Capture the cell that displays the provided text and extract its (X, Y) central coordinate. 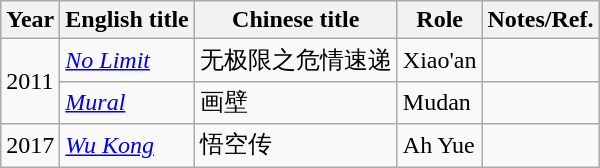
Role (440, 20)
No Limit (127, 60)
Chinese title (296, 20)
Year (30, 20)
2011 (30, 82)
2017 (30, 146)
English title (127, 20)
无极限之危情速递 (296, 60)
Xiao'an (440, 60)
Wu Kong (127, 146)
Ah Yue (440, 146)
画壁 (296, 102)
Notes/Ref. (540, 20)
悟空传 (296, 146)
Mudan (440, 102)
Mural (127, 102)
